Provide the (X, Y) coordinate of the cell's center where the given text is located.  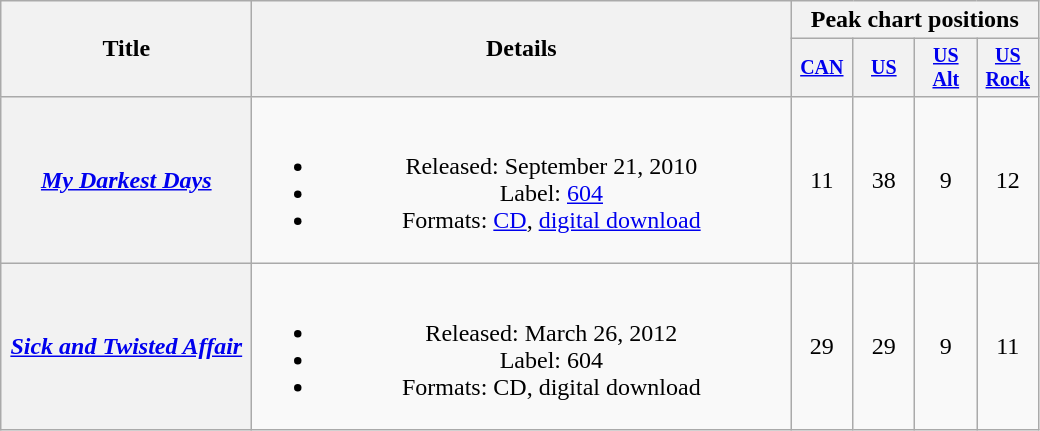
12 (1008, 180)
My Darkest Days (126, 180)
CAN (822, 68)
38 (884, 180)
Released: March 26, 2012Label: 604Formats: CD, digital download (522, 346)
Peak chart positions (915, 20)
Details (522, 49)
Title (126, 49)
USAlt (946, 68)
Released: September 21, 2010Label: 604Formats: CD, digital download (522, 180)
Sick and Twisted Affair (126, 346)
US (884, 68)
US Rock (1008, 68)
